Determine the [X, Y] coordinate at the center of the cell enclosing the given text.  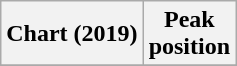
Peakposition [189, 34]
Chart (2019) [72, 34]
